Locate the cell with the specified text and output its (X, Y) center coordinate. 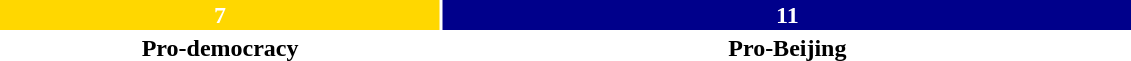
11 (787, 15)
7 (220, 15)
